Return (x, y) of the center of cell containing provided text 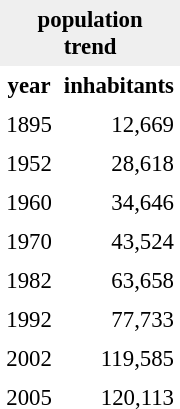
28,618 (119, 164)
1960 (29, 202)
populationtrend (90, 33)
1952 (29, 164)
63,658 (119, 280)
119,585 (119, 358)
43,524 (119, 242)
34,646 (119, 202)
1992 (29, 320)
year (29, 86)
1982 (29, 280)
inhabitants (119, 86)
1895 (29, 124)
1970 (29, 242)
2002 (29, 358)
77,733 (119, 320)
12,669 (119, 124)
